Provide the [x, y] coordinate of the cell's center where the given text is located.  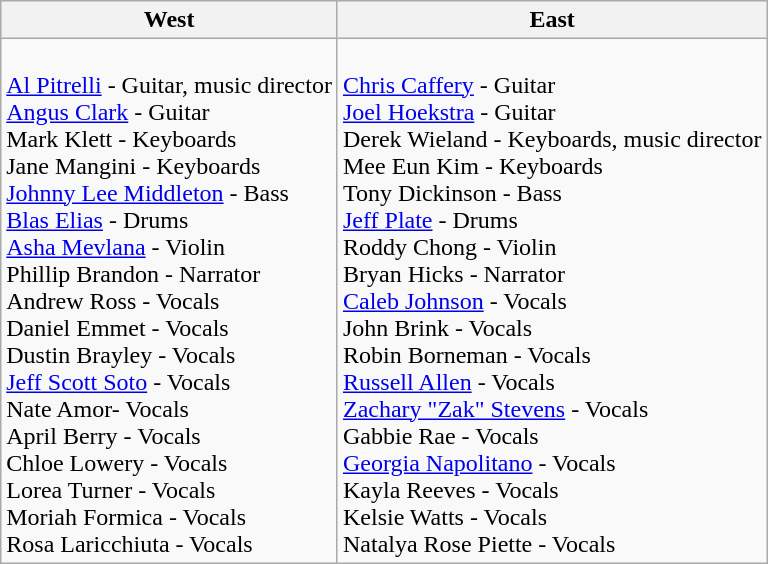
East [552, 20]
West [170, 20]
